Extract the (x, y) coordinate from the center of the cell holding the provided text.  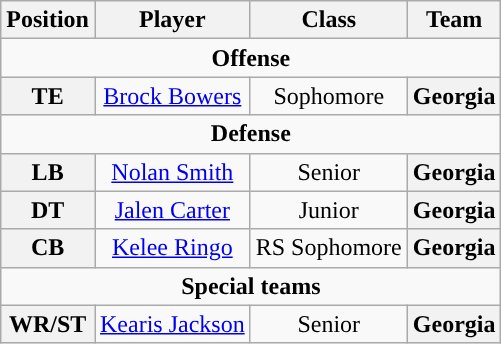
RS Sophomore (328, 248)
Special teams (251, 286)
Defense (251, 134)
Sophomore (328, 96)
TE (48, 96)
CB (48, 248)
Nolan Smith (172, 172)
DT (48, 210)
Class (328, 20)
WR/ST (48, 324)
Kearis Jackson (172, 324)
Position (48, 20)
Player (172, 20)
Brock Bowers (172, 96)
Junior (328, 210)
Jalen Carter (172, 210)
LB (48, 172)
Team (454, 20)
Offense (251, 58)
Kelee Ringo (172, 248)
